Provide the [X, Y] coordinate of the cell's center where the given text is located.  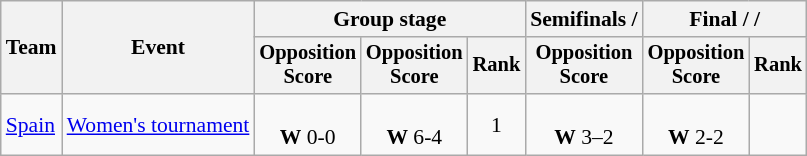
Group stage [390, 19]
W 6-4 [414, 124]
Final / / [725, 19]
Team [32, 48]
Women's tournament [158, 124]
Semifinals / [584, 19]
1 [497, 124]
Event [158, 48]
W 3–2 [584, 124]
Spain [32, 124]
W 2-2 [696, 124]
W 0-0 [308, 124]
